Capture the cell that displays the provided text and extract its (x, y) central coordinate. 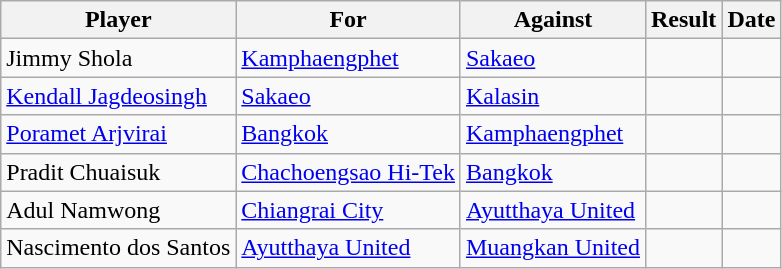
Date (752, 20)
Jimmy Shola (118, 58)
Player (118, 20)
Kalasin (552, 96)
Poramet Arjvirai (118, 134)
Adul Namwong (118, 210)
Chiangrai City (348, 210)
Against (552, 20)
Muangkan United (552, 248)
Chachoengsao Hi-Tek (348, 172)
Result (683, 20)
For (348, 20)
Nascimento dos Santos (118, 248)
Pradit Chuaisuk (118, 172)
Kendall Jagdeosingh (118, 96)
